Extract the (x, y) coordinate from the center of the cell holding the provided text.  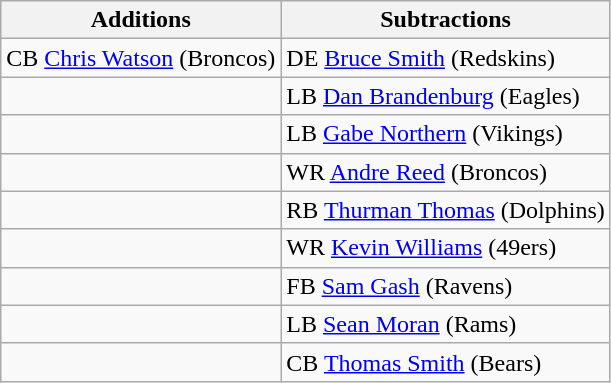
CB Thomas Smith (Bears) (446, 362)
CB Chris Watson (Broncos) (141, 58)
WR Andre Reed (Broncos) (446, 172)
Subtractions (446, 20)
FB Sam Gash (Ravens) (446, 286)
LB Dan Brandenburg (Eagles) (446, 96)
WR Kevin Williams (49ers) (446, 248)
LB Sean Moran (Rams) (446, 324)
Additions (141, 20)
LB Gabe Northern (Vikings) (446, 134)
RB Thurman Thomas (Dolphins) (446, 210)
DE Bruce Smith (Redskins) (446, 58)
